Search for the cell housing the specified text and yield its (X, Y) center coordinate. 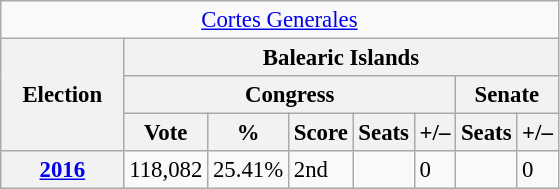
25.41% (248, 170)
Balearic Islands (341, 58)
Cortes Generales (280, 20)
Vote (166, 133)
Senate (508, 95)
% (248, 133)
Congress (290, 95)
118,082 (166, 170)
2016 (62, 170)
2nd (320, 170)
Score (320, 133)
Election (62, 96)
